Scan for the cell matching the given text and deliver its [X, Y] coordinate at center. 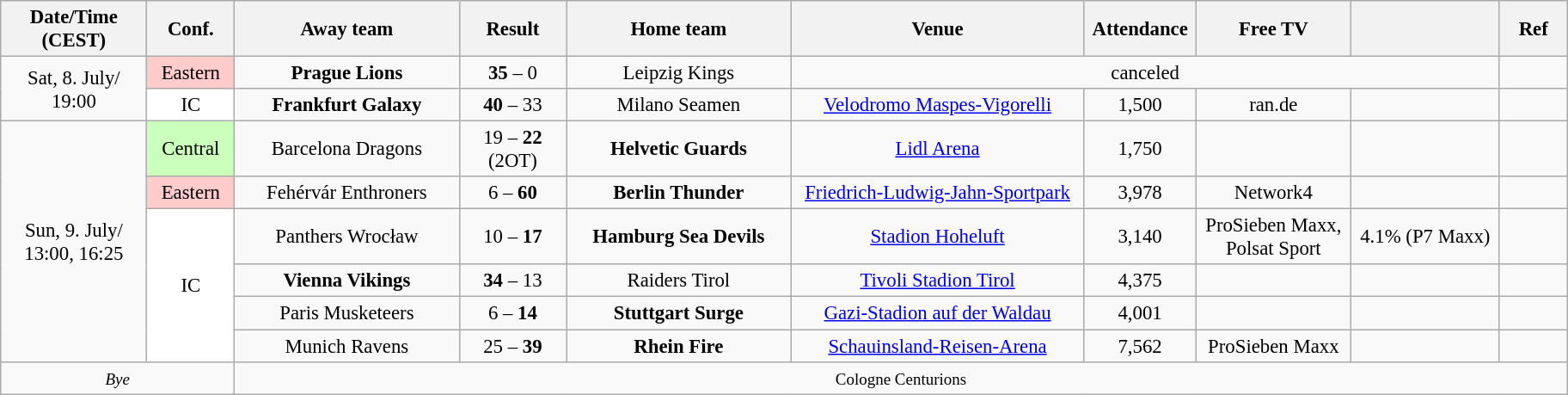
Tivoli Stadion Tirol [937, 281]
Free TV [1273, 29]
Helvetic Guards [679, 150]
Rhein Fire [679, 346]
1,750 [1140, 150]
Gazi-Stadion auf der Waldau [937, 313]
4,001 [1140, 313]
Velodromo Maspes-Vigorelli [937, 105]
Fehérvár Enthroners [347, 193]
Cologne Centurions [901, 378]
19 – 22 (2OT) [512, 150]
Leipzig Kings [679, 73]
Date/Time (CEST) [74, 29]
Result [512, 29]
Stadion Hoheluft [937, 238]
Central [191, 150]
Prague Lions [347, 73]
Bye [118, 378]
ProSieben Maxx,Polsat Sport [1273, 238]
Ref [1534, 29]
Sun, 9. July/13:00, 16:25 [74, 242]
ran.de [1273, 105]
Raiders Tirol [679, 281]
4.1% (P7 Maxx) [1425, 238]
canceled [1145, 73]
6 – 60 [512, 193]
25 – 39 [512, 346]
Sat, 8. July/19:00 [74, 89]
Network4 [1273, 193]
40 – 33 [512, 105]
Away team [347, 29]
10 – 17 [512, 238]
Schauinsland-Reisen-Arena [937, 346]
Milano Seamen [679, 105]
7,562 [1140, 346]
4,375 [1140, 281]
Home team [679, 29]
1,500 [1140, 105]
Munich Ravens [347, 346]
3,140 [1140, 238]
6 – 14 [512, 313]
Panthers Wrocław [347, 238]
Friedrich-Ludwig-Jahn-Sportpark [937, 193]
Hamburg Sea Devils [679, 238]
34 – 13 [512, 281]
Barcelona Dragons [347, 150]
Paris Musketeers [347, 313]
35 – 0 [512, 73]
Berlin Thunder [679, 193]
Vienna Vikings [347, 281]
ProSieben Maxx [1273, 346]
Venue [937, 29]
Conf. [191, 29]
3,978 [1140, 193]
Attendance [1140, 29]
Stuttgart Surge [679, 313]
Frankfurt Galaxy [347, 105]
Lidl Arena [937, 150]
